Return (x, y) of the center of cell containing provided text 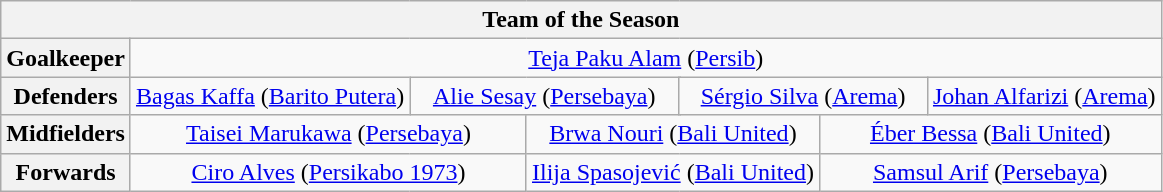
Samsul Arif (Persebaya) (990, 172)
Brwa Nouri (Bali United) (672, 134)
Éber Bessa (Bali United) (990, 134)
Sérgio Silva (Arema) (804, 96)
Forwards (66, 172)
Taisei Marukawa (Persebaya) (328, 134)
Team of the Season (581, 20)
Ilija Spasojević (Bali United) (672, 172)
Johan Alfarizi (Arema) (1044, 96)
Defenders (66, 96)
Bagas Kaffa (Barito Putera) (270, 96)
Teja Paku Alam (Persib) (646, 58)
Ciro Alves (Persikabo 1973) (328, 172)
Goalkeeper (66, 58)
Alie Sesay (Persebaya) (544, 96)
Midfielders (66, 134)
